Extract the (X, Y) coordinate from the center of the cell holding the provided text.  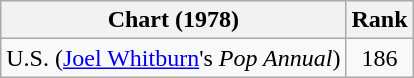
Chart (1978) (174, 20)
Rank (380, 20)
186 (380, 58)
U.S. (Joel Whitburn's Pop Annual) (174, 58)
